From the cell containing the given text, extract its center point as (x, y) coordinate. 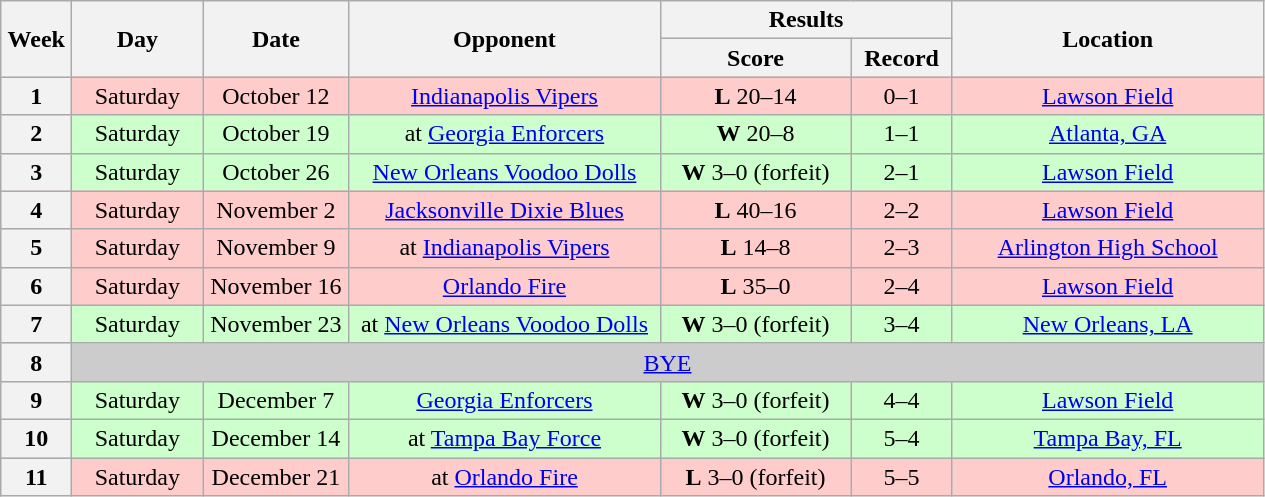
Week (36, 39)
at Orlando Fire (504, 477)
W 20–8 (756, 134)
0–1 (902, 96)
Jacksonville Dixie Blues (504, 210)
11 (36, 477)
November 2 (276, 210)
New Orleans, LA (1108, 324)
Location (1108, 39)
3 (36, 172)
New Orleans Voodoo Dolls (504, 172)
7 (36, 324)
December 21 (276, 477)
BYE (668, 362)
at Tampa Bay Force (504, 438)
Orlando, FL (1108, 477)
Results (806, 20)
November 16 (276, 286)
Day (138, 39)
Arlington High School (1108, 248)
5–4 (902, 438)
L 14–8 (756, 248)
Record (902, 58)
October 12 (276, 96)
at New Orleans Voodoo Dolls (504, 324)
8 (36, 362)
1 (36, 96)
at Indianapolis Vipers (504, 248)
October 19 (276, 134)
Opponent (504, 39)
6 (36, 286)
9 (36, 400)
Score (756, 58)
2–3 (902, 248)
5 (36, 248)
L 40–16 (756, 210)
10 (36, 438)
L 20–14 (756, 96)
November 23 (276, 324)
L 35–0 (756, 286)
3–4 (902, 324)
Orlando Fire (504, 286)
Date (276, 39)
October 26 (276, 172)
2 (36, 134)
2–1 (902, 172)
2–4 (902, 286)
5–5 (902, 477)
1–1 (902, 134)
December 14 (276, 438)
4–4 (902, 400)
Georgia Enforcers (504, 400)
L 3–0 (forfeit) (756, 477)
Indianapolis Vipers (504, 96)
November 9 (276, 248)
4 (36, 210)
December 7 (276, 400)
Atlanta, GA (1108, 134)
Tampa Bay, FL (1108, 438)
at Georgia Enforcers (504, 134)
2–2 (902, 210)
